Find where the given text appears and provide that cell's center as [X, Y] coordinate. 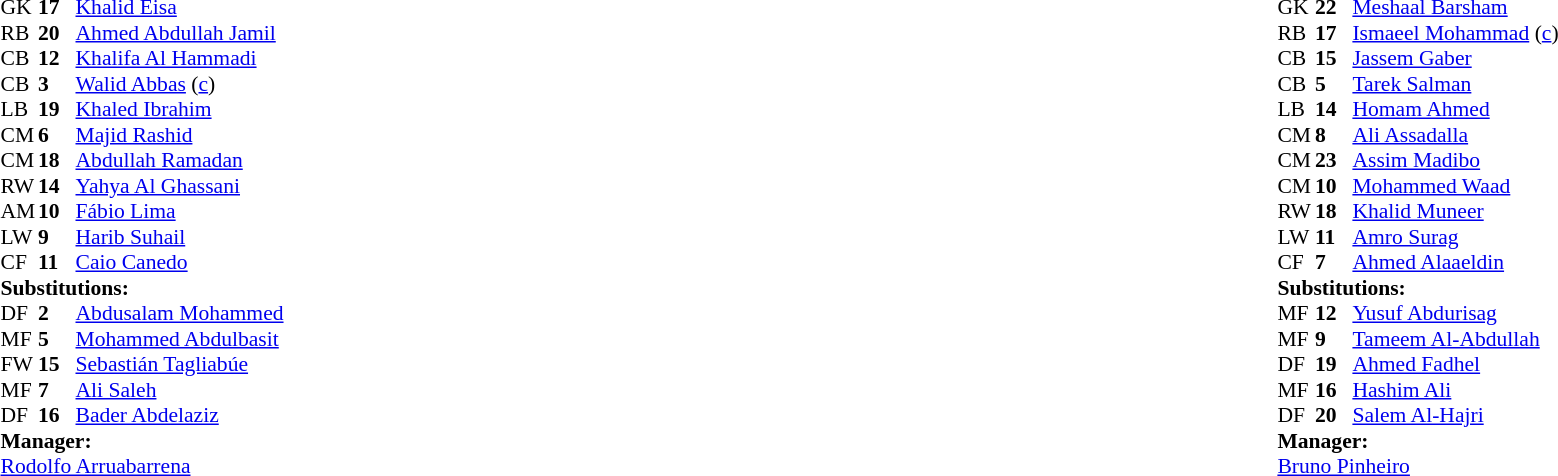
Amro Surag [1455, 237]
Majid Rashid [180, 135]
Hashim Ali [1455, 390]
3 [57, 84]
17 [1334, 33]
Jassem Gaber [1455, 59]
Walid Abbas (c) [180, 84]
23 [1334, 161]
Mohammed Abdulbasit [180, 339]
Caio Canedo [180, 263]
Harib Suhail [180, 237]
Tarek Salman [1455, 84]
Abdusalam Mohammed [180, 313]
Tameem Al-Abdullah [1455, 339]
Salem Al-Hajri [1455, 415]
Ali Saleh [180, 390]
Homam Ahmed [1455, 109]
AM [19, 211]
Ahmed Abdullah Jamil [180, 33]
Ismaeel Mohammad (c) [1455, 33]
Yusuf Abdurisag [1455, 313]
Fábio Lima [180, 211]
Assim Madibo [1455, 161]
Khalid Muneer [1455, 211]
Ahmed Alaaeldin [1455, 263]
Sebastián Tagliabúe [180, 365]
Bader Abdelaziz [180, 415]
FW [19, 365]
Khaled Ibrahim [180, 109]
Abdullah Ramadan [180, 161]
Ahmed Fadhel [1455, 365]
Ali Assadalla [1455, 135]
Yahya Al Ghassani [180, 186]
6 [57, 135]
Mohammed Waad [1455, 186]
Khalifa Al Hammadi [180, 59]
2 [57, 313]
8 [1334, 135]
